Locate the cell with the specified text and output its (X, Y) center coordinate. 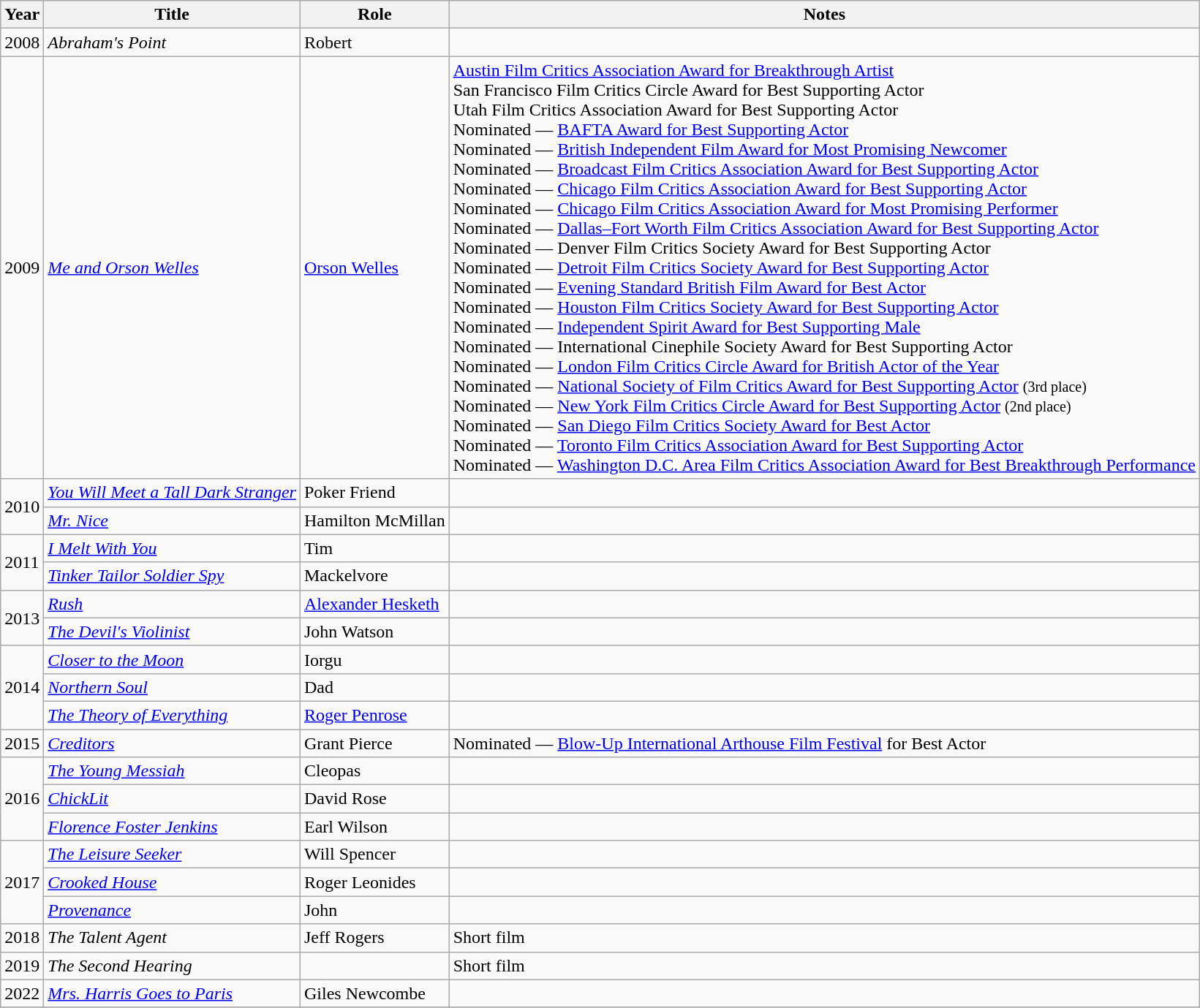
Cleopas (374, 771)
Me and Orson Welles (173, 268)
Earl Wilson (374, 827)
Role (374, 15)
Creditors (173, 743)
The Devil's Violinist (173, 632)
2016 (22, 799)
Poker Friend (374, 493)
The Theory of Everything (173, 715)
Tim (374, 548)
Will Spencer (374, 854)
2014 (22, 687)
The Young Messiah (173, 771)
2018 (22, 938)
The Second Hearing (173, 966)
Tinker Tailor Soldier Spy (173, 576)
Dad (374, 687)
2017 (22, 882)
Mackelvore (374, 576)
Year (22, 15)
Closer to the Moon (173, 659)
Nominated — Blow-Up International Arthouse Film Festival for Best Actor (824, 743)
Iorgu (374, 659)
Provenance (173, 910)
ChickLit (173, 799)
Mr. Nice (173, 520)
Northern Soul (173, 687)
Grant Pierce (374, 743)
Hamilton McMillan (374, 520)
2010 (22, 507)
John (374, 910)
Notes (824, 15)
Robert (374, 42)
2008 (22, 42)
2011 (22, 562)
2013 (22, 618)
David Rose (374, 799)
Roger Penrose (374, 715)
Alexander Hesketh (374, 604)
2015 (22, 743)
Florence Foster Jenkins (173, 827)
Giles Newcombe (374, 993)
Rush (173, 604)
Mrs. Harris Goes to Paris (173, 993)
Crooked House (173, 882)
The Talent Agent (173, 938)
2022 (22, 993)
John Watson (374, 632)
Title (173, 15)
Roger Leonides (374, 882)
I Melt With You (173, 548)
2009 (22, 268)
Jeff Rogers (374, 938)
Orson Welles (374, 268)
The Leisure Seeker (173, 854)
Abraham's Point (173, 42)
You Will Meet a Tall Dark Stranger (173, 493)
2019 (22, 966)
